From the cell containing the given text, extract its center point as (x, y) coordinate. 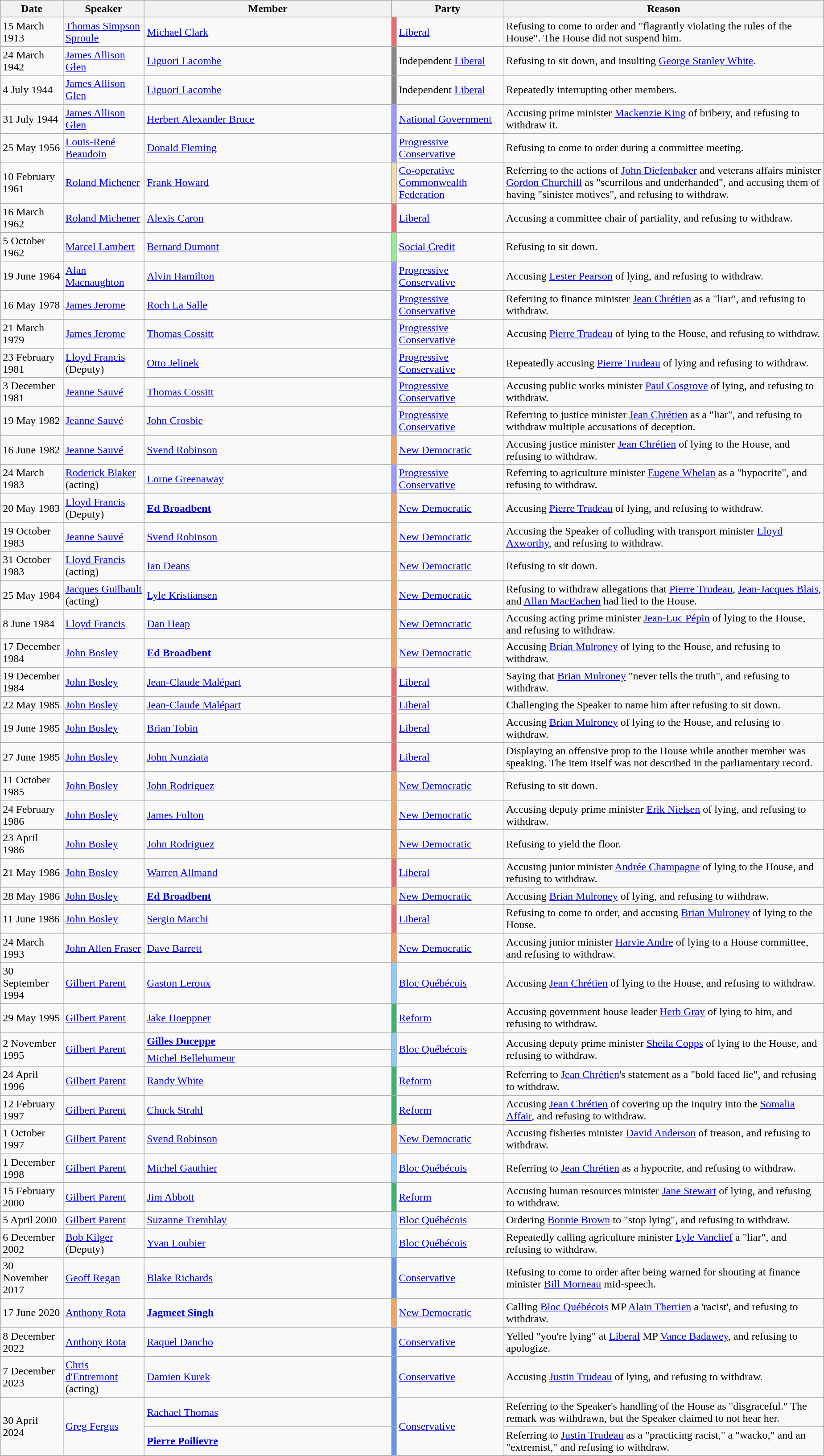
15 March 1913 (32, 32)
Accusing justice minister Jean Chrétien of lying to the House, and refusing to withdraw. (664, 450)
30 September 1994 (32, 983)
11 June 1986 (32, 919)
21 May 1986 (32, 873)
5 October 1962 (32, 247)
8 June 1984 (32, 624)
5 April 2000 (32, 1220)
Dan Heap (268, 624)
Alexis Caron (268, 218)
25 May 1956 (32, 148)
Roderick Blaker (acting) (103, 479)
Repeatedly accusing Pierre Trudeau of lying and refusing to withdraw. (664, 363)
Date (32, 9)
19 December 1984 (32, 682)
28 May 1986 (32, 896)
Referring to Jean Chrétien's statement as a "bold faced lie", and refusing to withdraw. (664, 1081)
Rachael Thomas (268, 1412)
National Government (450, 119)
Jake Hoeppner (268, 1018)
Thomas Simpson Sproule (103, 32)
Jagmeet Singh (268, 1313)
Accusing acting prime minister Jean-Luc Pépin of lying to the House, and refusing to withdraw. (664, 624)
Bernard Dumont (268, 247)
24 March 1983 (32, 479)
Gaston Leroux (268, 983)
6 December 2002 (32, 1243)
Gilles Duceppe (268, 1041)
Refusing to yield the floor. (664, 844)
31 October 1983 (32, 566)
20 May 1983 (32, 508)
Accusing Jean Chrétien of lying to the House, and refusing to withdraw. (664, 983)
17 December 1984 (32, 653)
Ian Deans (268, 566)
24 March 1942 (32, 61)
Blake Richards (268, 1278)
Accusing Jean Chrétien of covering up the inquiry into the Somalia Affair, and refusing to withdraw. (664, 1110)
Saying that Brian Mulroney "never tells the truth", and refusing to withdraw. (664, 682)
24 February 1986 (32, 815)
Sergio Marchi (268, 919)
Member (268, 9)
Accusing Pierre Trudeau of lying to the House, and refusing to withdraw. (664, 333)
27 June 1985 (32, 757)
Calling Bloc Québécois MP Alain Therrien a 'racist', and refusing to withdraw. (664, 1313)
Accusing Pierre Trudeau of lying, and refusing to withdraw. (664, 508)
Refusing to come to order during a committee meeting. (664, 148)
21 March 1979 (32, 333)
Challenging the Speaker to name him after refusing to sit down. (664, 705)
John Crosbie (268, 421)
30 April 2024 (32, 1427)
16 March 1962 (32, 218)
23 February 1981 (32, 363)
19 May 1982 (32, 421)
Michel Bellehumeur (268, 1058)
22 May 1985 (32, 705)
Accusing deputy prime minister Erik Nielsen of lying, and refusing to withdraw. (664, 815)
Referring to Justin Trudeau as a "practicing racist," a "wacko," and an "extremist," and refusing to withdraw. (664, 1441)
Displaying an offensive prop to the House while another member was speaking. The item itself was not described in the parliamentary record. (664, 757)
Lloyd Francis (103, 624)
Speaker (103, 9)
3 December 1981 (32, 392)
Jacques Guilbault (acting) (103, 595)
Accusing junior minister Harvie Andre of lying to a House committee, and refusing to withdraw. (664, 948)
Accusing government house leader Herb Gray of lying to him, and refusing to withdraw. (664, 1018)
16 May 1978 (32, 305)
Brian Tobin (268, 728)
12 February 1997 (32, 1110)
John Nunziata (268, 757)
Co-operative Commonwealth Federation (450, 183)
Damien Kurek (268, 1377)
Greg Fergus (103, 1427)
Accusing Brian Mulroney of lying, and refusing to withdraw. (664, 896)
Ordering Bonnie Brown to "stop lying", and refusing to withdraw. (664, 1220)
Lorne Greenaway (268, 479)
Refusing to come to order, and accusing Brian Mulroney of lying to the House. (664, 919)
Frank Howard (268, 183)
Referring to Jean Chrétien as a hypocrite, and refusing to withdraw. (664, 1168)
Otto Jelinek (268, 363)
Jim Abbott (268, 1197)
2 November 1995 (32, 1049)
16 June 1982 (32, 450)
Referring to justice minister Jean Chrétien as a "liar", and refusing to withdraw multiple accusations of deception. (664, 421)
24 April 1996 (32, 1081)
Louis-René Beaudoin (103, 148)
Raquel Dancho (268, 1342)
19 October 1983 (32, 537)
Roch La Salle (268, 305)
19 June 1964 (32, 276)
Michael Clark (268, 32)
10 February 1961 (32, 183)
Repeatedly interrupting other members. (664, 90)
Accusing Justin Trudeau of lying, and refusing to withdraw. (664, 1377)
Bob Kilger (Deputy) (103, 1243)
Marcel Lambert (103, 247)
Referring to agriculture minister Eugene Whelan as a "hypocrite", and refusing to withdraw. (664, 479)
11 October 1985 (32, 786)
17 June 2020 (32, 1313)
31 July 1944 (32, 119)
Refusing to come to order after being warned for shouting at finance minister Bill Morneau mid-speech. (664, 1278)
Accusing public works minister Paul Cosgrove of lying, and refusing to withdraw. (664, 392)
25 May 1984 (32, 595)
Social Credit (450, 247)
23 April 1986 (32, 844)
Suzanne Tremblay (268, 1220)
Accusing a committee chair of partiality, and refusing to withdraw. (664, 218)
Refusing to withdraw allegations that Pierre Trudeau, Jean-Jacques Blais, and Allan MacEachen had lied to the House. (664, 595)
29 May 1995 (32, 1018)
Party (448, 9)
Accusing prime minister Mackenzie King of bribery, and refusing to withdraw it. (664, 119)
Yelled "you're lying" at Liberal MP Vance Badawey, and refusing to apologize. (664, 1342)
Lloyd Francis (acting) (103, 566)
Lyle Kristiansen (268, 595)
15 February 2000 (32, 1197)
Referring to the Speaker's handling of the House as "disgraceful." The remark was withdrawn, but the Speaker claimed to not hear her. (664, 1412)
Accusing human resources minister Jane Stewart of lying, and refusing to withdraw. (664, 1197)
Alvin Hamilton (268, 276)
James Fulton (268, 815)
Repeatedly calling agriculture minister Lyle Vanclief a "liar", and refusing to withdraw. (664, 1243)
7 December 2023 (32, 1377)
Chuck Strahl (268, 1110)
30 November 2017 (32, 1278)
Referring to finance minister Jean Chrétien as a "liar", and refusing to withdraw. (664, 305)
Reason (664, 9)
Randy White (268, 1081)
Accusing fisheries minister David Anderson of treason, and refusing to withdraw. (664, 1139)
Michel Gauthier (268, 1168)
Refusing to sit down, and insulting George Stanley White. (664, 61)
Accusing the Speaker of colluding with transport minister Lloyd Axworthy, and refusing to withdraw. (664, 537)
4 July 1944 (32, 90)
Donald Fleming (268, 148)
Geoff Regan (103, 1278)
Warren Allmand (268, 873)
Herbert Alexander Bruce (268, 119)
8 December 2022 (32, 1342)
Chris d'Entremont (acting) (103, 1377)
Accusing Lester Pearson of lying, and refusing to withdraw. (664, 276)
John Allen Fraser (103, 948)
24 March 1993 (32, 948)
Accusing deputy prime minister Sheila Copps of lying to the House, and refusing to withdraw. (664, 1049)
Alan Macnaughton (103, 276)
Accusing junior minister Andrée Champagne of lying to the House, and refusing to withdraw. (664, 873)
1 December 1998 (32, 1168)
Dave Barrett (268, 948)
Refusing to come to order and "flagrantly violating the rules of the House". The House did not suspend him. (664, 32)
1 October 1997 (32, 1139)
Pierre Poilievre (268, 1441)
19 June 1985 (32, 728)
Yvan Loubier (268, 1243)
